Provide the [x, y] coordinate of the cell's center where the given text is located.  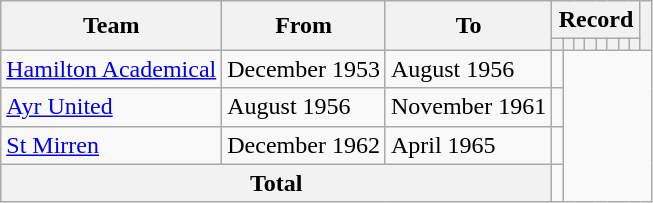
From [304, 26]
November 1961 [468, 107]
St Mirren [112, 145]
December 1953 [304, 69]
Team [112, 26]
April 1965 [468, 145]
December 1962 [304, 145]
Record [596, 20]
Total [276, 183]
Hamilton Academical [112, 69]
To [468, 26]
Ayr United [112, 107]
